Scan for the cell matching the given text and deliver its [X, Y] coordinate at center. 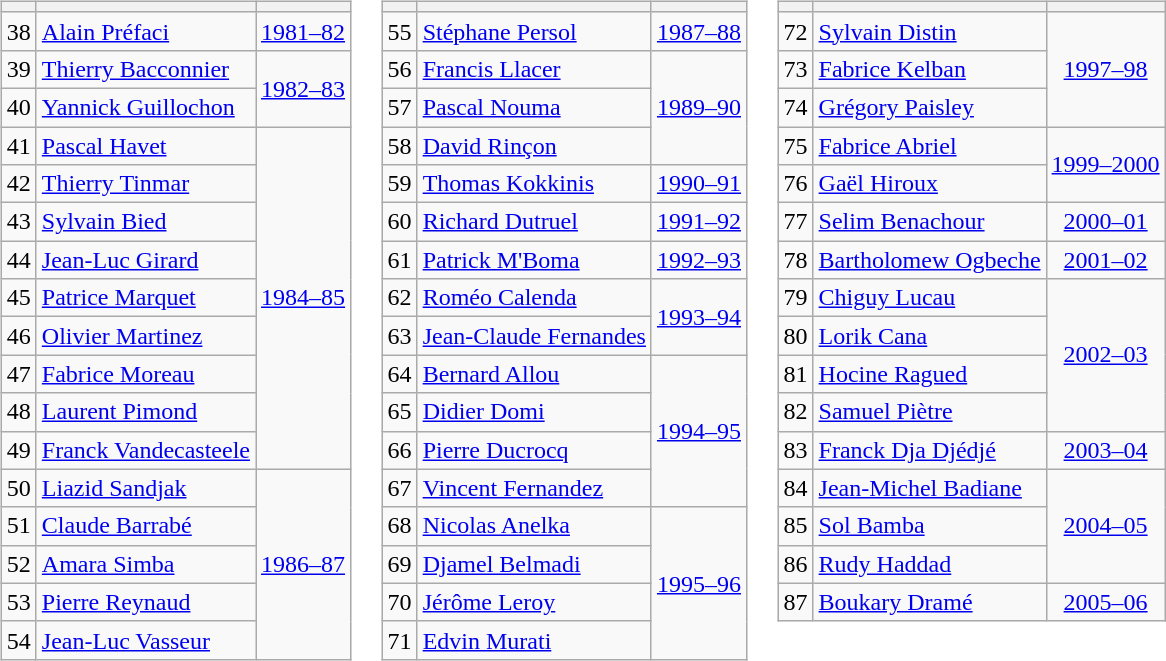
75 [796, 145]
Jean-Michel Badiane [930, 488]
Thierry Bacconnier [146, 69]
Didier Domi [534, 412]
David Rinçon [534, 145]
Yannick Guillochon [146, 107]
Thomas Kokkinis [534, 184]
1992–93 [698, 260]
Chiguy Lucau [930, 298]
Patrick M'Boma [534, 260]
64 [400, 374]
Patrice Marquet [146, 298]
45 [18, 298]
47 [18, 374]
Djamel Belmadi [534, 564]
Rudy Haddad [930, 564]
80 [796, 336]
62 [400, 298]
57 [400, 107]
Thierry Tinmar [146, 184]
1999–2000 [1106, 164]
2004–05 [1106, 526]
Nicolas Anelka [534, 526]
85 [796, 526]
51 [18, 526]
1993–94 [698, 317]
Gaël Hiroux [930, 184]
Richard Dutruel [534, 222]
53 [18, 602]
Edvin Murati [534, 640]
59 [400, 184]
1987–88 [698, 31]
58 [400, 145]
81 [796, 374]
1991–92 [698, 222]
71 [400, 640]
50 [18, 488]
73 [796, 69]
Jérôme Leroy [534, 602]
Franck Dja Djédjé [930, 450]
52 [18, 564]
48 [18, 412]
78 [796, 260]
Roméo Calenda [534, 298]
Fabrice Moreau [146, 374]
Pascal Nouma [534, 107]
56 [400, 69]
40 [18, 107]
1982–83 [304, 88]
Fabrice Kelban [930, 69]
1984–85 [304, 298]
2005–06 [1106, 602]
87 [796, 602]
Liazid Sandjak [146, 488]
43 [18, 222]
2003–04 [1106, 450]
Olivier Martinez [146, 336]
1981–82 [304, 31]
65 [400, 412]
1997–98 [1106, 69]
61 [400, 260]
42 [18, 184]
72 [796, 31]
Amara Simba [146, 564]
Francis Llacer [534, 69]
Alain Préfaci [146, 31]
Jean-Luc Vasseur [146, 640]
Pierre Ducrocq [534, 450]
41 [18, 145]
Claude Barrabé [146, 526]
Selim Benachour [930, 222]
2002–03 [1106, 355]
83 [796, 450]
Boukary Dramé [930, 602]
1990–91 [698, 184]
Fabrice Abriel [930, 145]
76 [796, 184]
67 [400, 488]
1994–95 [698, 431]
74 [796, 107]
44 [18, 260]
Jean-Claude Fernandes [534, 336]
39 [18, 69]
82 [796, 412]
Franck Vandecasteele [146, 450]
55 [400, 31]
77 [796, 222]
Sylvain Bied [146, 222]
Pierre Reynaud [146, 602]
Pascal Havet [146, 145]
Laurent Pimond [146, 412]
Sylvain Distin [930, 31]
70 [400, 602]
1986–87 [304, 564]
49 [18, 450]
63 [400, 336]
38 [18, 31]
86 [796, 564]
54 [18, 640]
Bernard Allou [534, 374]
69 [400, 564]
Hocine Ragued [930, 374]
68 [400, 526]
46 [18, 336]
Grégory Paisley [930, 107]
66 [400, 450]
Samuel Piètre [930, 412]
Stéphane Persol [534, 31]
79 [796, 298]
60 [400, 222]
Jean-Luc Girard [146, 260]
Vincent Fernandez [534, 488]
2000–01 [1106, 222]
1989–90 [698, 107]
84 [796, 488]
1995–96 [698, 583]
Lorik Cana [930, 336]
Bartholomew Ogbeche [930, 260]
Sol Bamba [930, 526]
2001–02 [1106, 260]
